Detect which cell encompasses the target text, then output its [X, Y] center coordinate. 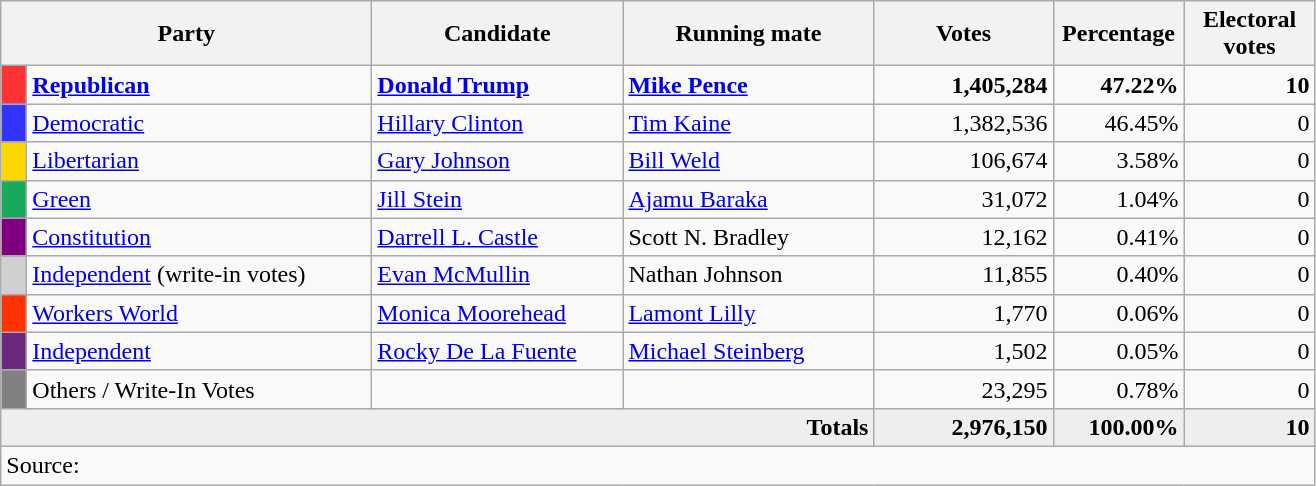
Lamont Lilly [748, 313]
Democratic [200, 123]
11,855 [964, 275]
Source: [658, 465]
Independent (write-in votes) [200, 275]
Independent [200, 351]
Darrell L. Castle [498, 237]
12,162 [964, 237]
Percentage [1118, 34]
Hillary Clinton [498, 123]
Evan McMullin [498, 275]
Rocky De La Fuente [498, 351]
23,295 [964, 389]
106,674 [964, 161]
Others / Write-In Votes [200, 389]
Michael Steinberg [748, 351]
Donald Trump [498, 85]
0.78% [1118, 389]
Mike Pence [748, 85]
Gary Johnson [498, 161]
0.06% [1118, 313]
Constitution [200, 237]
Ajamu Baraka [748, 199]
Nathan Johnson [748, 275]
Libertarian [200, 161]
1,405,284 [964, 85]
Scott N. Bradley [748, 237]
1,770 [964, 313]
46.45% [1118, 123]
Monica Moorehead [498, 313]
2,976,150 [964, 427]
100.00% [1118, 427]
47.22% [1118, 85]
0.40% [1118, 275]
Workers World [200, 313]
Party [186, 34]
1,502 [964, 351]
0.05% [1118, 351]
0.41% [1118, 237]
Jill Stein [498, 199]
Votes [964, 34]
1.04% [1118, 199]
1,382,536 [964, 123]
Electoral votes [1250, 34]
Tim Kaine [748, 123]
Republican [200, 85]
31,072 [964, 199]
Green [200, 199]
Candidate [498, 34]
3.58% [1118, 161]
Totals [438, 427]
Bill Weld [748, 161]
Running mate [748, 34]
